Output the [x, y] coordinate of the center of the cell containing the given text.  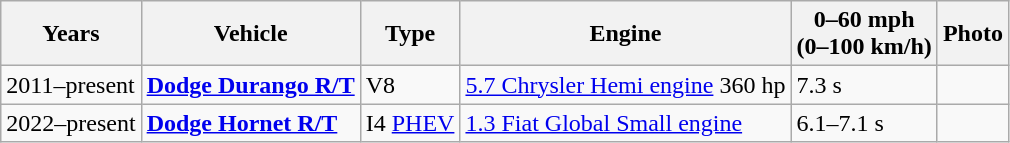
6.1–7.1 s [864, 123]
Years [71, 34]
1.3 Fiat Global Small engine [626, 123]
Engine [626, 34]
Photo [972, 34]
Dodge Durango R/T [250, 85]
Dodge Hornet R/T [250, 123]
7.3 s [864, 85]
Vehicle [250, 34]
2011–present [71, 85]
I4 PHEV [410, 123]
2022–present [71, 123]
V8 [410, 85]
5.7 Chrysler Hemi engine 360 hp [626, 85]
0–60 mph(0–100 km/h) [864, 34]
Type [410, 34]
